For the text-containing cell, return its midpoint in (X, Y) coordinate format. 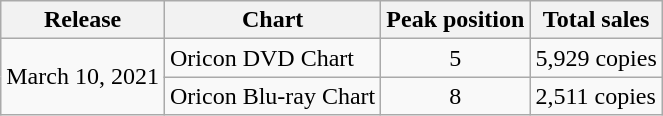
5,929 copies (596, 58)
Chart (272, 20)
8 (456, 96)
Release (83, 20)
Peak position (456, 20)
Oricon DVD Chart (272, 58)
Oricon Blu-ray Chart (272, 96)
5 (456, 58)
Total sales (596, 20)
2,511 copies (596, 96)
March 10, 2021 (83, 77)
